Output the (x, y) coordinate of the center of the cell containing the given text.  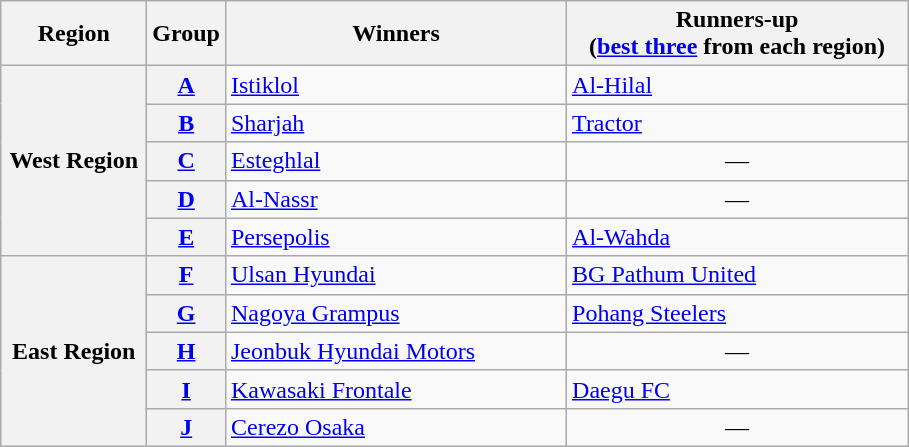
B (186, 123)
Persepolis (396, 237)
Daegu FC (738, 389)
Winners (396, 34)
Esteghlal (396, 161)
I (186, 389)
J (186, 427)
Al-Wahda (738, 237)
BG Pathum United (738, 275)
East Region (74, 351)
Cerezo Osaka (396, 427)
Sharjah (396, 123)
West Region (74, 161)
Nagoya Grampus (396, 313)
D (186, 199)
Group (186, 34)
Ulsan Hyundai (396, 275)
Jeonbuk Hyundai Motors (396, 351)
Al-Hilal (738, 85)
E (186, 237)
F (186, 275)
Al-Nassr (396, 199)
Istiklol (396, 85)
Runners-up(best three from each region) (738, 34)
G (186, 313)
Kawasaki Frontale (396, 389)
H (186, 351)
Pohang Steelers (738, 313)
Tractor (738, 123)
A (186, 85)
Region (74, 34)
C (186, 161)
